Extract the [X, Y] coordinate from the center of the cell holding the provided text.  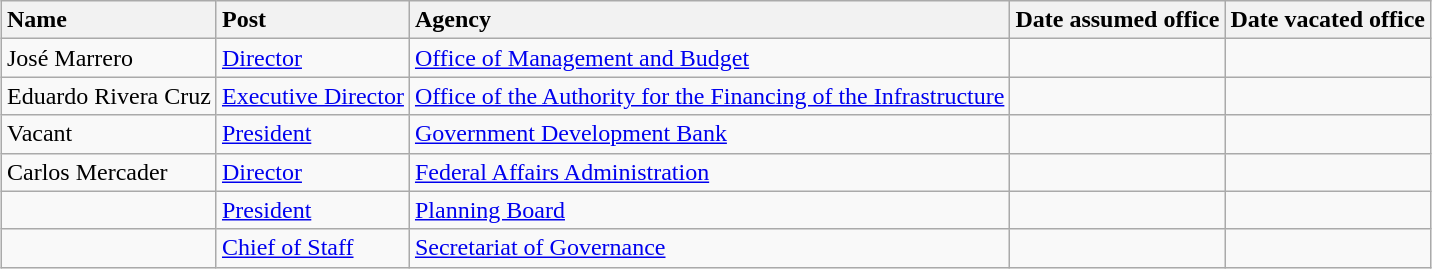
Agency [709, 20]
Secretariat of Governance [709, 248]
Government Development Bank [709, 134]
Executive Director [312, 96]
Office of the Authority for the Financing of the Infrastructure [709, 96]
Date assumed office [1118, 20]
Office of Management and Budget [709, 58]
Vacant [108, 134]
Planning Board [709, 210]
Federal Affairs Administration [709, 172]
José Marrero [108, 58]
Name [108, 20]
Date vacated office [1328, 20]
Post [312, 20]
Carlos Mercader [108, 172]
Eduardo Rivera Cruz [108, 96]
Chief of Staff [312, 248]
